Return the (X, Y) coordinate for the center point of the cell that contains the specified text.  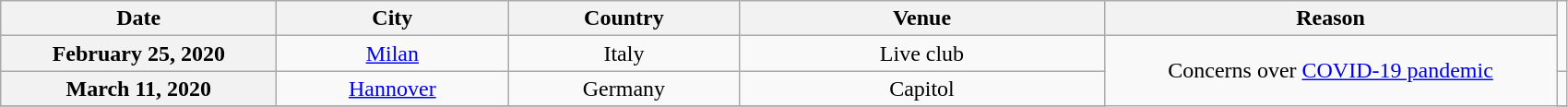
Concerns over COVID-19 pandemic (1330, 71)
Italy (624, 53)
Germany (624, 89)
Hannover (393, 89)
March 11, 2020 (138, 89)
Capitol (922, 89)
Milan (393, 53)
Date (138, 18)
Live club (922, 53)
Reason (1330, 18)
Country (624, 18)
City (393, 18)
February 25, 2020 (138, 53)
Venue (922, 18)
